Search for the cell housing the specified text and yield its (X, Y) center coordinate. 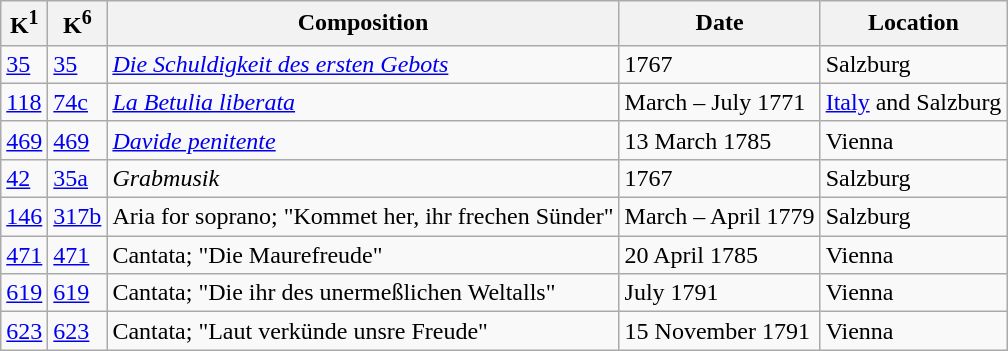
Grabmusik (363, 178)
Aria for soprano; "Kommet her, ihr frechen Sünder" (363, 217)
74c (78, 102)
Location (914, 24)
Davide penitente (363, 140)
Cantata; "Laut verkünde unsre Freude" (363, 331)
Die Schuldigkeit des ersten Gebots (363, 64)
March – July 1771 (720, 102)
Cantata; "Die Maurefreude" (363, 255)
Date (720, 24)
20 April 1785 (720, 255)
118 (24, 102)
Italy and Salzburg (914, 102)
March – April 1779 (720, 217)
Cantata; "Die ihr des unermeßlichen Weltalls" (363, 293)
La Betulia liberata (363, 102)
July 1791 (720, 293)
42 (24, 178)
146 (24, 217)
35a (78, 178)
317b (78, 217)
Composition (363, 24)
K6 (78, 24)
K1 (24, 24)
15 November 1791 (720, 331)
13 March 1785 (720, 140)
